Output the (x, y) coordinate of the center of the cell containing the given text.  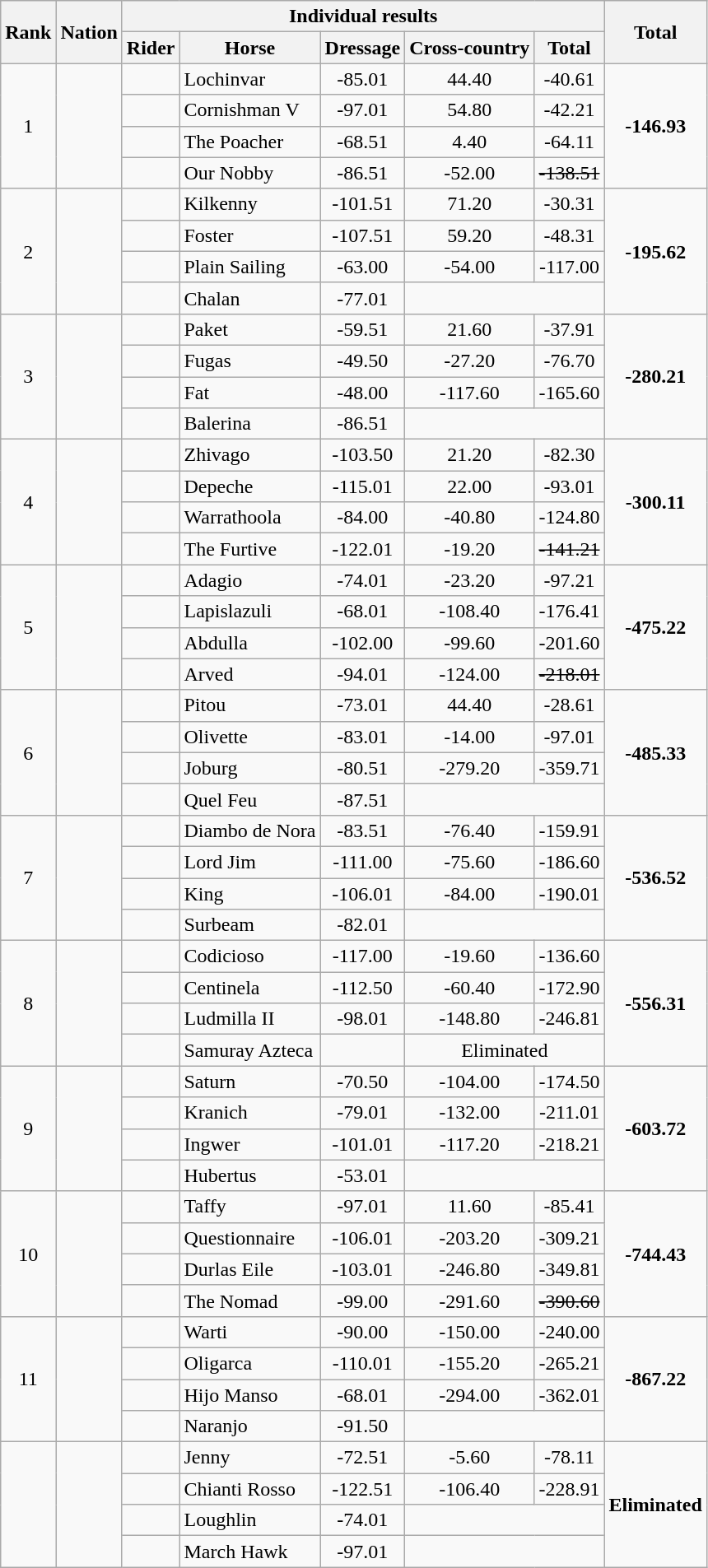
Chalan (250, 298)
-218.01 (570, 674)
-165.60 (570, 393)
10 (28, 1254)
-485.33 (655, 752)
Paket (250, 329)
-136.60 (570, 956)
Naranjo (250, 1426)
-246.81 (570, 1019)
-112.50 (362, 988)
-52.00 (469, 173)
-240.00 (570, 1332)
-309.21 (570, 1238)
-300.11 (655, 502)
-99.60 (469, 643)
-172.90 (570, 988)
The Poacher (250, 142)
Rank (28, 32)
-279.20 (469, 768)
Ludmilla II (250, 1019)
-110.01 (362, 1363)
Fugas (250, 361)
-79.01 (362, 1113)
Durlas Eile (250, 1269)
-72.51 (362, 1458)
-40.80 (469, 518)
-64.11 (570, 142)
-117.60 (469, 393)
-98.01 (362, 1019)
Depeche (250, 486)
9 (28, 1128)
-211.01 (570, 1113)
21.60 (469, 329)
Warrathoola (250, 518)
-107.51 (362, 235)
-362.01 (570, 1395)
-138.51 (570, 173)
March Hawk (250, 1552)
Adagio (250, 580)
-63.00 (362, 267)
Warti (250, 1332)
-60.40 (469, 988)
Individual results (363, 16)
-246.80 (469, 1269)
-106.40 (469, 1489)
-117.20 (469, 1144)
-48.31 (570, 235)
-186.60 (570, 862)
Plain Sailing (250, 267)
-91.50 (362, 1426)
Foster (250, 235)
-83.51 (362, 831)
-85.41 (570, 1207)
-80.51 (362, 768)
Lord Jim (250, 862)
-103.01 (362, 1269)
54.80 (469, 110)
-124.00 (469, 674)
-101.01 (362, 1144)
Cross-country (469, 48)
-115.01 (362, 486)
Jenny (250, 1458)
-867.22 (655, 1379)
-390.60 (570, 1300)
Ingwer (250, 1144)
-148.80 (469, 1019)
-83.01 (362, 737)
Fat (250, 393)
-108.40 (469, 612)
The Nomad (250, 1300)
-94.01 (362, 674)
71.20 (469, 204)
-280.21 (655, 376)
-82.01 (362, 925)
Horse (250, 48)
-146.93 (655, 126)
Olivette (250, 737)
-101.51 (362, 204)
-104.00 (469, 1082)
Lochinvar (250, 79)
-99.00 (362, 1300)
-174.50 (570, 1082)
Samuray Azteca (250, 1050)
4.40 (469, 142)
-176.41 (570, 612)
-150.00 (469, 1332)
Arved (250, 674)
-5.60 (469, 1458)
-90.00 (362, 1332)
-111.00 (362, 862)
Taffy (250, 1207)
-475.22 (655, 627)
-19.60 (469, 956)
-265.21 (570, 1363)
-203.20 (469, 1238)
-40.61 (570, 79)
Saturn (250, 1082)
-103.50 (362, 455)
-49.50 (362, 361)
-195.62 (655, 251)
4 (28, 502)
Centinela (250, 988)
-190.01 (570, 893)
-102.00 (362, 643)
Quel Feu (250, 799)
5 (28, 627)
-536.52 (655, 877)
-76.70 (570, 361)
Surbeam (250, 925)
-291.60 (469, 1300)
-93.01 (570, 486)
-82.30 (570, 455)
-218.21 (570, 1144)
11.60 (469, 1207)
-132.00 (469, 1113)
-122.51 (362, 1489)
-349.81 (570, 1269)
Rider (151, 48)
Cornishman V (250, 110)
-54.00 (469, 267)
Oligarca (250, 1363)
-201.60 (570, 643)
-294.00 (469, 1395)
-70.50 (362, 1082)
-744.43 (655, 1254)
-19.20 (469, 549)
-97.21 (570, 580)
-159.91 (570, 831)
Nation (89, 32)
Zhivago (250, 455)
Hijo Manso (250, 1395)
8 (28, 1003)
Abdulla (250, 643)
Joburg (250, 768)
-124.80 (570, 518)
-76.40 (469, 831)
-42.21 (570, 110)
-603.72 (655, 1128)
The Furtive (250, 549)
Loughlin (250, 1520)
-122.01 (362, 549)
-28.61 (570, 705)
Kilkenny (250, 204)
-77.01 (362, 298)
-141.21 (570, 549)
2 (28, 251)
Our Nobby (250, 173)
-359.71 (570, 768)
-85.01 (362, 79)
Lapislazuli (250, 612)
Dressage (362, 48)
-48.00 (362, 393)
-37.91 (570, 329)
-59.51 (362, 329)
6 (28, 752)
-30.31 (570, 204)
Hubertus (250, 1175)
Pitou (250, 705)
-53.01 (362, 1175)
-68.51 (362, 142)
-14.00 (469, 737)
-228.91 (570, 1489)
-155.20 (469, 1363)
Codicioso (250, 956)
-23.20 (469, 580)
21.20 (469, 455)
1 (28, 126)
Chianti Rosso (250, 1489)
-87.51 (362, 799)
59.20 (469, 235)
11 (28, 1379)
22.00 (469, 486)
-78.11 (570, 1458)
3 (28, 376)
7 (28, 877)
-556.31 (655, 1003)
Kranich (250, 1113)
-27.20 (469, 361)
-73.01 (362, 705)
Balerina (250, 424)
Diambo de Nora (250, 831)
King (250, 893)
Questionnaire (250, 1238)
-75.60 (469, 862)
